Identify which cell holds the provided text, then report its (X, Y) central coordinate. 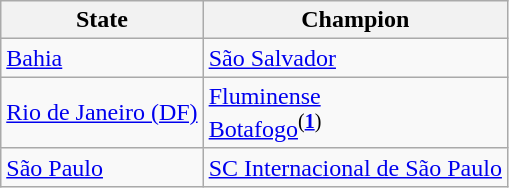
São Paulo (102, 167)
State (102, 20)
Bahia (102, 58)
São Salvador (355, 58)
Champion (355, 20)
SC Internacional de São Paulo (355, 167)
FluminenseBotafogo(1) (355, 113)
Rio de Janeiro (DF) (102, 113)
